Detect which cell encompasses the target text, then output its (X, Y) center coordinate. 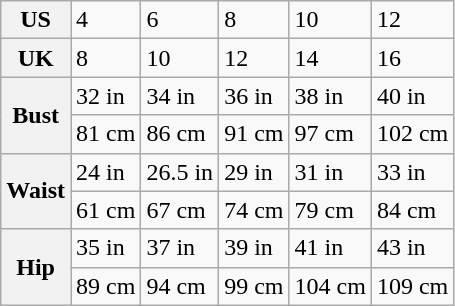
Waist (36, 191)
6 (180, 20)
81 cm (105, 134)
97 cm (330, 134)
84 cm (412, 210)
41 in (330, 248)
35 in (105, 248)
39 in (254, 248)
61 cm (105, 210)
16 (412, 58)
86 cm (180, 134)
36 in (254, 96)
14 (330, 58)
94 cm (180, 286)
US (36, 20)
26.5 in (180, 172)
99 cm (254, 286)
109 cm (412, 286)
29 in (254, 172)
24 in (105, 172)
74 cm (254, 210)
34 in (180, 96)
38 in (330, 96)
67 cm (180, 210)
Bust (36, 115)
4 (105, 20)
40 in (412, 96)
31 in (330, 172)
89 cm (105, 286)
43 in (412, 248)
79 cm (330, 210)
Hip (36, 267)
102 cm (412, 134)
UK (36, 58)
91 cm (254, 134)
33 in (412, 172)
32 in (105, 96)
104 cm (330, 286)
37 in (180, 248)
